Output the [x, y] coordinate of the center of the cell containing the given text.  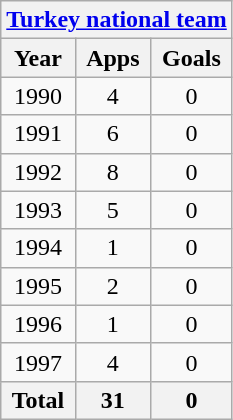
1992 [38, 172]
1990 [38, 96]
1991 [38, 134]
Year [38, 58]
1996 [38, 324]
31 [112, 400]
8 [112, 172]
1995 [38, 286]
Turkey national team [117, 20]
5 [112, 210]
Goals [192, 58]
1997 [38, 362]
2 [112, 286]
6 [112, 134]
Apps [112, 58]
1993 [38, 210]
Total [38, 400]
1994 [38, 248]
